Return (X, Y) of the center of cell containing provided text 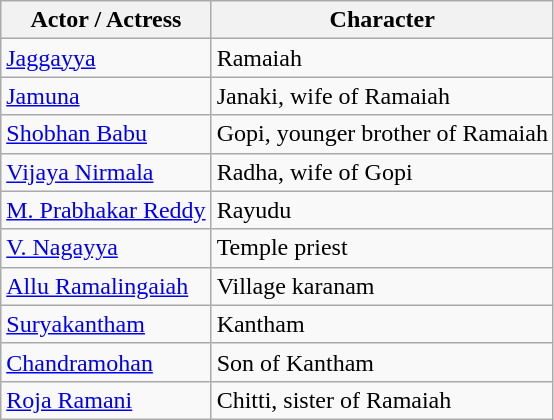
Village karanam (382, 286)
Roja Ramani (106, 400)
Jamuna (106, 96)
Kantham (382, 324)
Actor / Actress (106, 20)
Chandramohan (106, 362)
Janaki, wife of Ramaiah (382, 96)
Ramaiah (382, 58)
Jaggayya (106, 58)
M. Prabhakar Reddy (106, 210)
V. Nagayya (106, 248)
Son of Kantham (382, 362)
Gopi, younger brother of Ramaiah (382, 134)
Vijaya Nirmala (106, 172)
Allu Ramalingaiah (106, 286)
Suryakantham (106, 324)
Rayudu (382, 210)
Chitti, sister of Ramaiah (382, 400)
Radha, wife of Gopi (382, 172)
Temple priest (382, 248)
Shobhan Babu (106, 134)
Character (382, 20)
